Extract the (x, y) coordinate from the center of the cell holding the provided text.  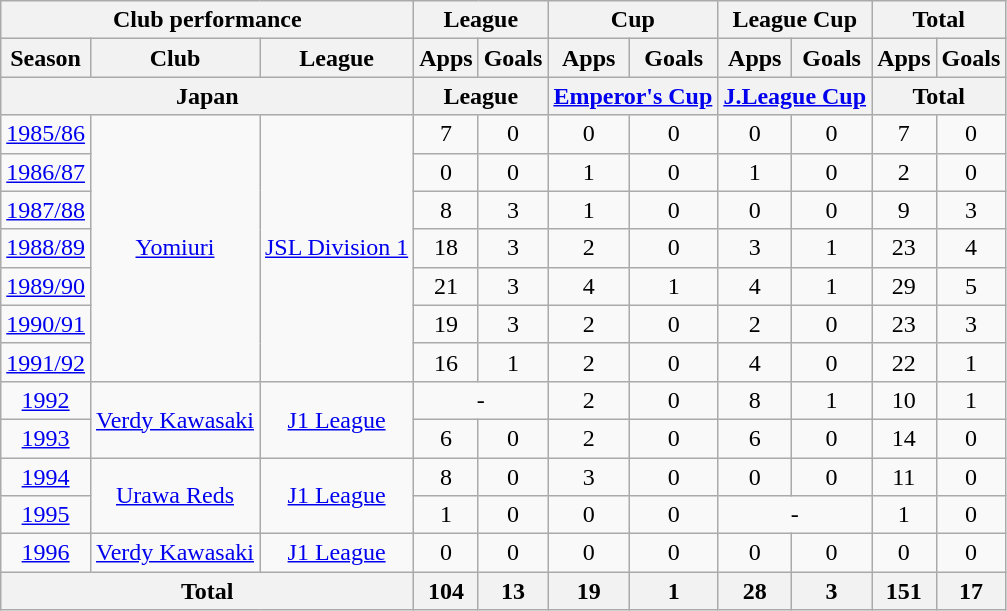
1988/89 (46, 248)
Club performance (208, 20)
5 (971, 286)
Season (46, 58)
1986/87 (46, 172)
28 (755, 591)
21 (446, 286)
1995 (46, 515)
1989/90 (46, 286)
Japan (208, 96)
1993 (46, 438)
104 (446, 591)
League Cup (795, 20)
10 (904, 400)
16 (446, 362)
1994 (46, 477)
1996 (46, 553)
29 (904, 286)
1992 (46, 400)
9 (904, 210)
Cup (633, 20)
13 (513, 591)
J.League Cup (795, 96)
Urawa Reds (174, 496)
Emperor's Cup (633, 96)
18 (446, 248)
14 (904, 438)
1985/86 (46, 134)
1990/91 (46, 324)
Club (174, 58)
151 (904, 591)
17 (971, 591)
1987/88 (46, 210)
1991/92 (46, 362)
Yomiuri (174, 248)
JSL Division 1 (337, 248)
11 (904, 477)
22 (904, 362)
